Determine the [X, Y] coordinate at the center of the cell enclosing the given text.  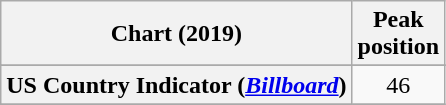
US Country Indicator (Billboard) [176, 85]
Chart (2019) [176, 34]
Peak position [398, 34]
46 [398, 85]
